Scan for the cell matching the given text and deliver its [x, y] coordinate at center. 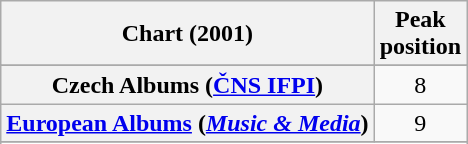
Peakposition [420, 34]
9 [420, 123]
Czech Albums (ČNS IFPI) [188, 85]
Chart (2001) [188, 34]
8 [420, 85]
European Albums (Music & Media) [188, 123]
